Provide the [X, Y] coordinate of the cell's center where the given text is located.  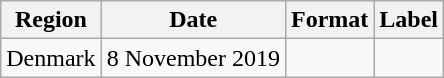
Format [329, 20]
8 November 2019 [193, 58]
Label [409, 20]
Region [51, 20]
Denmark [51, 58]
Date [193, 20]
